Pinpoint the cell where the given text exists, returning its [X, Y] midpoint coordinate. 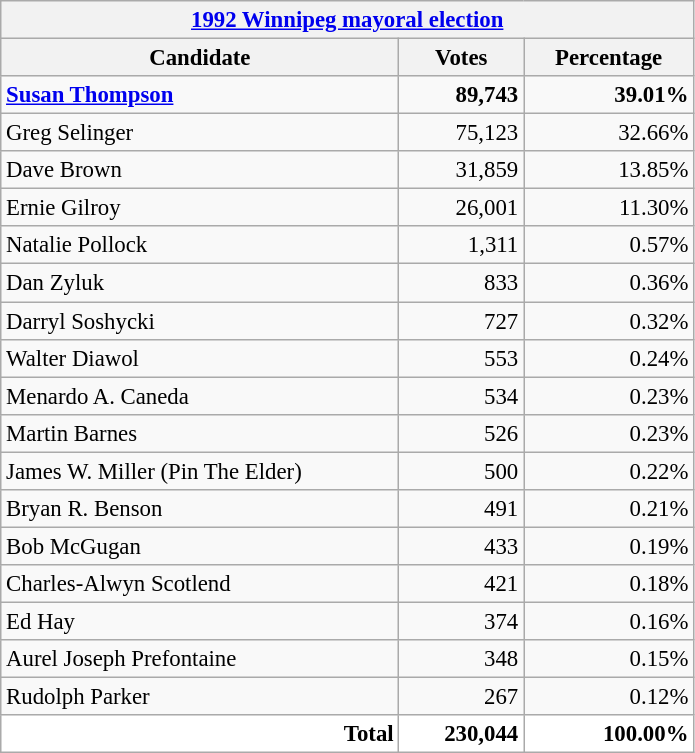
0.18% [609, 584]
0.15% [609, 659]
13.85% [609, 170]
433 [462, 546]
Natalie Pollock [200, 245]
Ernie Gilroy [200, 208]
Dave Brown [200, 170]
0.21% [609, 509]
32.66% [609, 133]
833 [462, 283]
526 [462, 433]
267 [462, 697]
1992 Winnipeg mayoral election [348, 20]
26,001 [462, 208]
39.01% [609, 95]
421 [462, 584]
Walter Diawol [200, 358]
11.30% [609, 208]
Aurel Joseph Prefontaine [200, 659]
0.36% [609, 283]
75,123 [462, 133]
Susan Thompson [200, 95]
491 [462, 509]
100.00% [609, 734]
0.19% [609, 546]
230,044 [462, 734]
Darryl Soshycki [200, 321]
Votes [462, 58]
500 [462, 471]
Bob McGugan [200, 546]
348 [462, 659]
0.22% [609, 471]
Menardo A. Caneda [200, 396]
1,311 [462, 245]
553 [462, 358]
Candidate [200, 58]
0.12% [609, 697]
Charles-Alwyn Scotlend [200, 584]
374 [462, 621]
Martin Barnes [200, 433]
Bryan R. Benson [200, 509]
31,859 [462, 170]
0.57% [609, 245]
Percentage [609, 58]
534 [462, 396]
James W. Miller (Pin The Elder) [200, 471]
Greg Selinger [200, 133]
Dan Zyluk [200, 283]
0.24% [609, 358]
Total [200, 734]
0.16% [609, 621]
89,743 [462, 95]
727 [462, 321]
Ed Hay [200, 621]
Rudolph Parker [200, 697]
0.32% [609, 321]
